Determine the [x, y] coordinate at the center of the cell enclosing the given text.  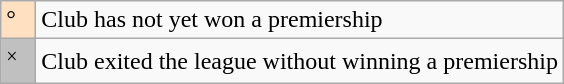
Club exited the league without winning a premiership [300, 62]
° [18, 20]
× [18, 62]
Club has not yet won a premiership [300, 20]
